Output the (x, y) coordinate of the center of the cell containing the given text.  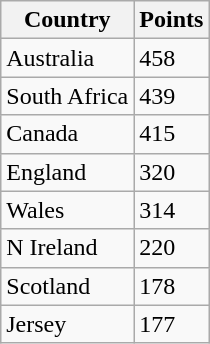
Scotland (68, 286)
N Ireland (68, 248)
415 (172, 134)
177 (172, 324)
Jersey (68, 324)
458 (172, 58)
England (68, 172)
439 (172, 96)
Australia (68, 58)
Canada (68, 134)
314 (172, 210)
Wales (68, 210)
178 (172, 286)
220 (172, 248)
Points (172, 20)
Country (68, 20)
320 (172, 172)
South Africa (68, 96)
